Extract the [x, y] coordinate from the center of the cell holding the provided text.  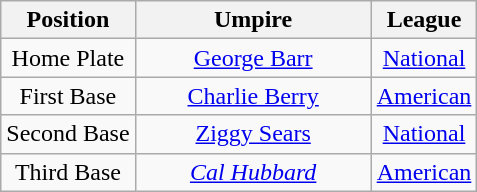
Ziggy Sears [253, 134]
Third Base [68, 172]
George Barr [253, 58]
League [424, 20]
Position [68, 20]
Umpire [253, 20]
Charlie Berry [253, 96]
Second Base [68, 134]
First Base [68, 96]
Home Plate [68, 58]
Cal Hubbard [253, 172]
